Extract the [X, Y] coordinate from the center of the cell holding the provided text.  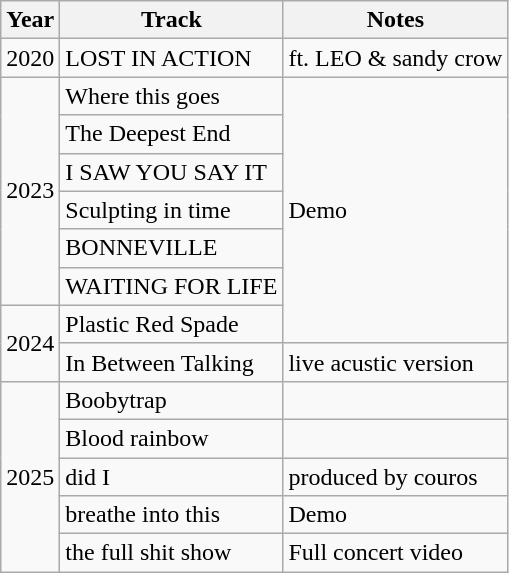
BONNEVILLE [172, 248]
Full concert video [396, 553]
produced by couros [396, 477]
live acustic version [396, 362]
breathe into this [172, 515]
2020 [30, 58]
the full shit show [172, 553]
In Between Talking [172, 362]
WAITING FOR LIFE [172, 286]
Boobytrap [172, 400]
Year [30, 20]
Plastic Red Spade [172, 324]
The Deepest End [172, 134]
2023 [30, 191]
Track [172, 20]
2024 [30, 343]
did I [172, 477]
ft. LEO & sandy crow [396, 58]
2025 [30, 476]
LOST IN ACTION [172, 58]
Sculpting in time [172, 210]
Where this goes [172, 96]
Notes [396, 20]
I SAW YOU SAY IT [172, 172]
Blood rainbow [172, 438]
